Return the (X, Y) coordinate for the center point of the cell that contains the specified text.  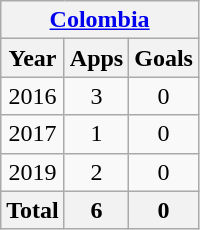
2019 (33, 172)
2017 (33, 134)
Apps (96, 58)
Total (33, 210)
Colombia (100, 20)
1 (96, 134)
Goals (164, 58)
Year (33, 58)
3 (96, 96)
2016 (33, 96)
6 (96, 210)
2 (96, 172)
